Identify which cell holds the provided text, then report its (x, y) central coordinate. 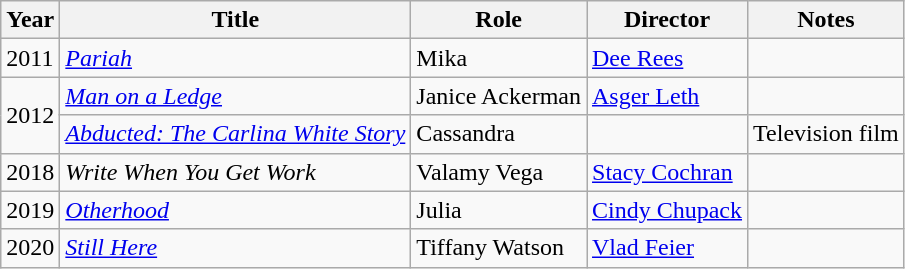
Title (236, 20)
Television film (826, 134)
Mika (499, 58)
Tiffany Watson (499, 248)
Janice Ackerman (499, 96)
Otherhood (236, 210)
Year (30, 20)
Write When You Get Work (236, 172)
Stacy Cochran (666, 172)
2012 (30, 115)
Cindy Chupack (666, 210)
Dee Rees (666, 58)
Pariah (236, 58)
Director (666, 20)
Julia (499, 210)
Valamy Vega (499, 172)
Still Here (236, 248)
Abducted: The Carlina White Story (236, 134)
Cassandra (499, 134)
Role (499, 20)
2018 (30, 172)
Asger Leth (666, 96)
Man on a Ledge (236, 96)
2020 (30, 248)
2019 (30, 210)
Vlad Feier (666, 248)
Notes (826, 20)
2011 (30, 58)
